Determine the (X, Y) coordinate at the center of the cell enclosing the given text.  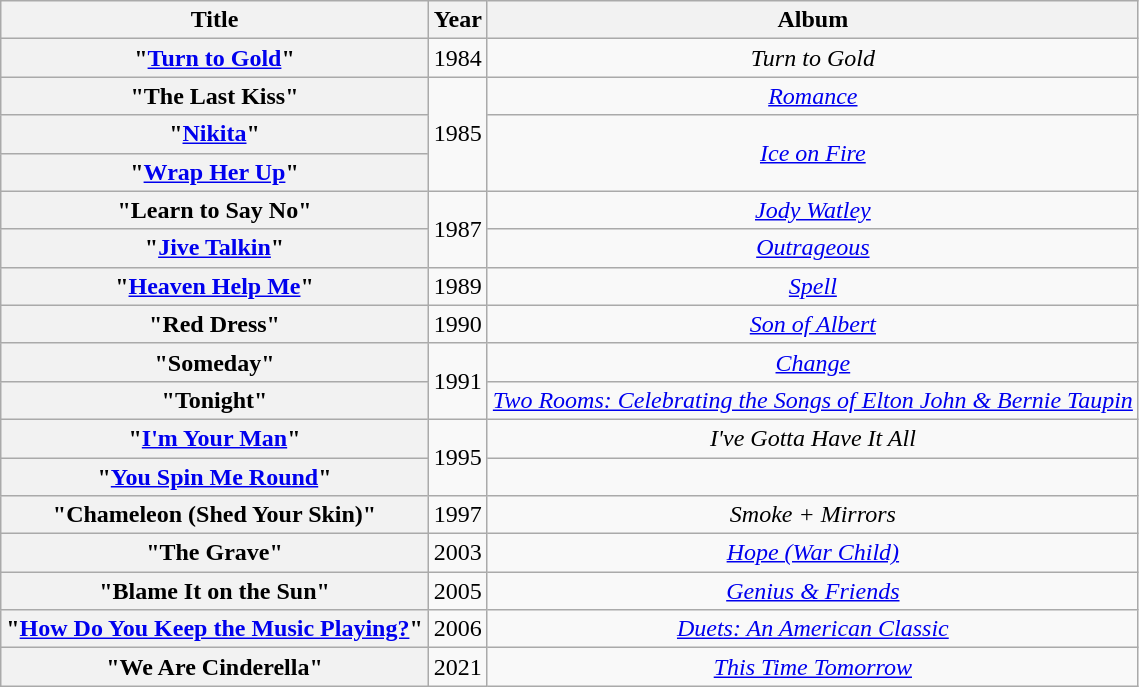
Romance (812, 96)
"Tonight" (215, 400)
"The Last Kiss" (215, 96)
1990 (458, 324)
Change (812, 362)
Outrageous (812, 248)
1997 (458, 515)
"How Do You Keep the Music Playing?" (215, 629)
"You Spin Me Round" (215, 477)
1985 (458, 134)
"Blame It on the Sun" (215, 591)
"I'm Your Man" (215, 438)
"Heaven Help Me" (215, 286)
"The Grave" (215, 553)
"Red Dress" (215, 324)
Spell (812, 286)
1989 (458, 286)
"Wrap Her Up" (215, 172)
"Turn to Gold" (215, 58)
Turn to Gold (812, 58)
Son of Albert (812, 324)
Title (215, 20)
1984 (458, 58)
This Time Tomorrow (812, 667)
Album (812, 20)
"Nikita" (215, 134)
Smoke + Mirrors (812, 515)
2005 (458, 591)
Two Rooms: Celebrating the Songs of Elton John & Bernie Taupin (812, 400)
2003 (458, 553)
2006 (458, 629)
Year (458, 20)
"Learn to Say No" (215, 210)
Hope (War Child) (812, 553)
Duets: An American Classic (812, 629)
I've Gotta Have It All (812, 438)
2021 (458, 667)
"Someday" (215, 362)
Genius & Friends (812, 591)
Jody Watley (812, 210)
"We Are Cinderella" (215, 667)
"Chameleon (Shed Your Skin)" (215, 515)
"Jive Talkin" (215, 248)
1987 (458, 229)
Ice on Fire (812, 153)
1991 (458, 381)
1995 (458, 457)
